Identify which cell holds the provided text, then report its [X, Y] central coordinate. 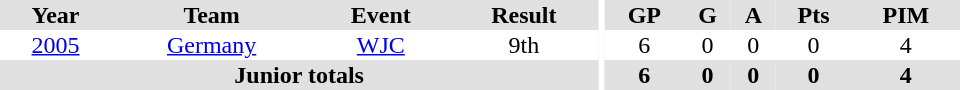
Year [56, 15]
Germany [212, 45]
PIM [906, 15]
A [753, 15]
Event [380, 15]
Pts [813, 15]
Result [524, 15]
9th [524, 45]
Team [212, 15]
GP [644, 15]
2005 [56, 45]
WJC [380, 45]
Junior totals [299, 75]
G [708, 15]
